Detect which cell encompasses the target text, then output its (X, Y) center coordinate. 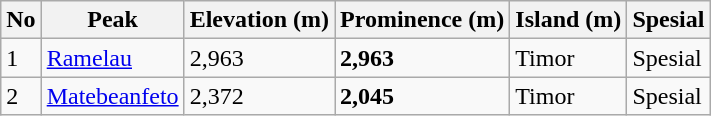
Island (m) (568, 20)
Matebeanfeto (112, 96)
Prominence (m) (422, 20)
No (21, 20)
1 (21, 58)
2,045 (422, 96)
Peak (112, 20)
2,372 (259, 96)
Ramelau (112, 58)
Elevation (m) (259, 20)
2 (21, 96)
